From the cell containing the given text, extract its center point as (x, y) coordinate. 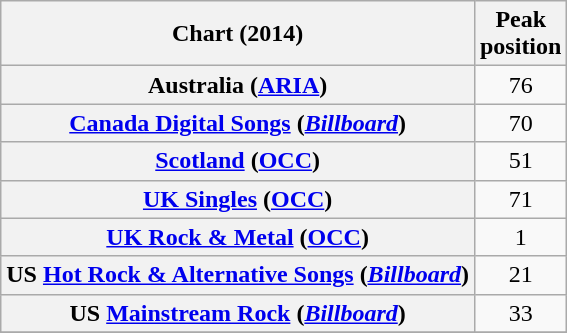
51 (520, 161)
21 (520, 275)
UK Rock & Metal (OCC) (238, 237)
UK Singles (OCC) (238, 199)
Scotland (OCC) (238, 161)
1 (520, 237)
Australia (ARIA) (238, 85)
71 (520, 199)
US Mainstream Rock (Billboard) (238, 313)
Chart (2014) (238, 34)
Peakposition (520, 34)
76 (520, 85)
Canada Digital Songs (Billboard) (238, 123)
70 (520, 123)
US Hot Rock & Alternative Songs (Billboard) (238, 275)
33 (520, 313)
